For the text-containing cell, return its midpoint in [X, Y] coordinate format. 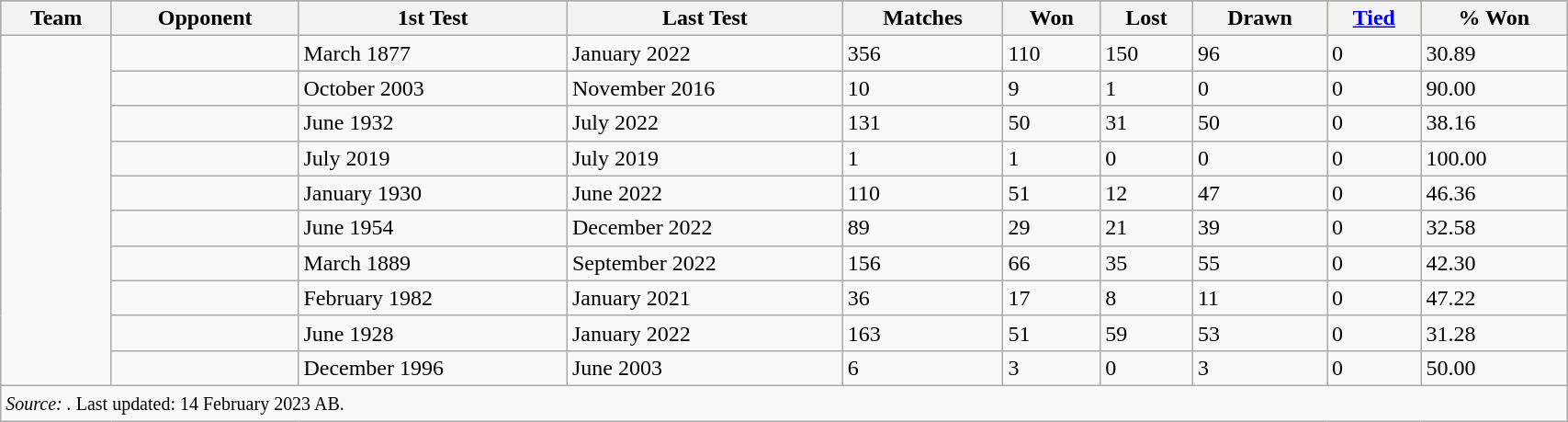
6 [922, 368]
163 [922, 333]
90.00 [1494, 88]
June 1932 [434, 123]
December 2022 [705, 228]
29 [1052, 228]
150 [1146, 53]
356 [922, 53]
53 [1259, 333]
Won [1052, 18]
February 1982 [434, 298]
156 [922, 263]
32.58 [1494, 228]
59 [1146, 333]
21 [1146, 228]
35 [1146, 263]
50.00 [1494, 368]
55 [1259, 263]
June 1954 [434, 228]
31.28 [1494, 333]
10 [922, 88]
July 2022 [705, 123]
131 [922, 123]
% Won [1494, 18]
September 2022 [705, 263]
47.22 [1494, 298]
42.30 [1494, 263]
Matches [922, 18]
96 [1259, 53]
January 1930 [434, 193]
9 [1052, 88]
17 [1052, 298]
June 2003 [705, 368]
89 [922, 228]
December 1996 [434, 368]
March 1877 [434, 53]
Source: . Last updated: 14 February 2023 AB. [784, 403]
47 [1259, 193]
March 1889 [434, 263]
12 [1146, 193]
Team [57, 18]
Lost [1146, 18]
Last Test [705, 18]
Tied [1374, 18]
46.36 [1494, 193]
1st Test [434, 18]
39 [1259, 228]
January 2021 [705, 298]
66 [1052, 263]
November 2016 [705, 88]
100.00 [1494, 158]
11 [1259, 298]
30.89 [1494, 53]
36 [922, 298]
8 [1146, 298]
Opponent [204, 18]
31 [1146, 123]
Drawn [1259, 18]
June 1928 [434, 333]
October 2003 [434, 88]
June 2022 [705, 193]
38.16 [1494, 123]
